Identify which cell holds the provided text, then report its (X, Y) central coordinate. 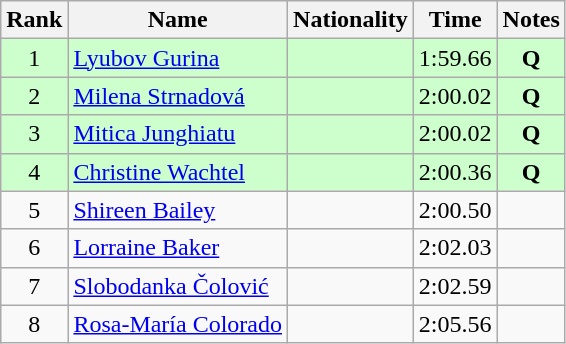
Notes (531, 20)
2:02.59 (455, 286)
7 (34, 286)
Lorraine Baker (178, 248)
Lyubov Gurina (178, 58)
1:59.66 (455, 58)
Christine Wachtel (178, 172)
Time (455, 20)
6 (34, 248)
4 (34, 172)
Nationality (351, 20)
2:02.03 (455, 248)
1 (34, 58)
Mitica Junghiatu (178, 134)
8 (34, 324)
Name (178, 20)
Milena Strnadová (178, 96)
Rosa-María Colorado (178, 324)
5 (34, 210)
3 (34, 134)
2:05.56 (455, 324)
2:00.36 (455, 172)
2 (34, 96)
Rank (34, 20)
Slobodanka Čolović (178, 286)
2:00.50 (455, 210)
Shireen Bailey (178, 210)
